Return (X, Y) of the center of cell containing provided text 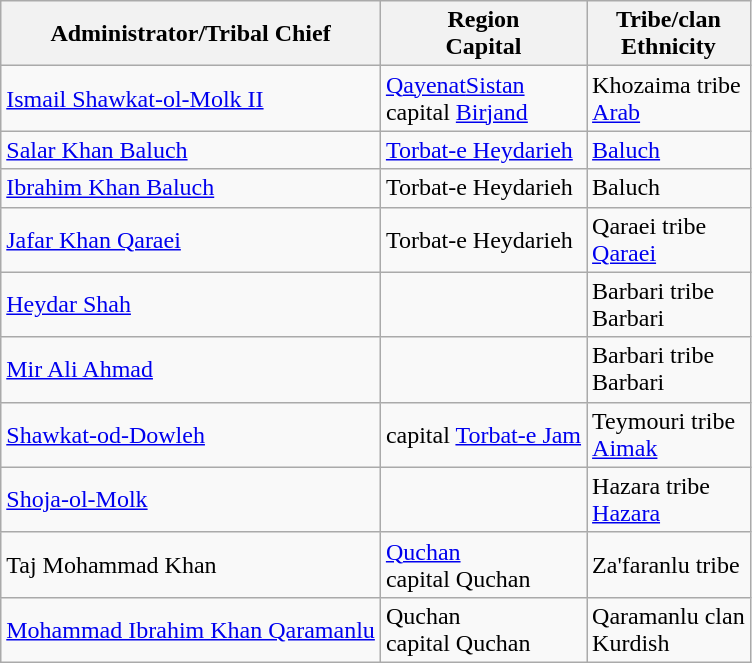
Qaramanlu clanKurdish (669, 630)
Hazara tribeHazara (669, 500)
Jafar Khan Qaraei (191, 240)
Mir Ali Ahmad (191, 370)
Salar Khan Baluch (191, 150)
RegionCapital (483, 34)
Za'faranlu tribe (669, 564)
Heydar Shah (191, 304)
capital Torbat-e Jam (483, 434)
Shawkat-od-Dowleh (191, 434)
Tribe/clanEthnicity (669, 34)
Khozaima tribeArab (669, 98)
QayenatSistancapital Birjand (483, 98)
Taj Mohammad Khan (191, 564)
Shoja-ol-Molk (191, 500)
Ibrahim Khan Baluch (191, 188)
Qaraei tribeQaraei (669, 240)
Ismail Shawkat-ol-Molk II (191, 98)
Administrator/Tribal Chief (191, 34)
Teymouri tribeAimak (669, 434)
Mohammad Ibrahim Khan Qaramanlu (191, 630)
